For the text-containing cell, return its midpoint in (x, y) coordinate format. 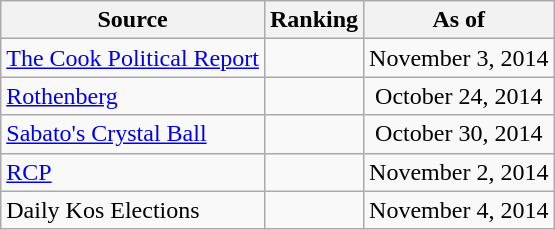
The Cook Political Report (133, 58)
October 30, 2014 (459, 134)
November 3, 2014 (459, 58)
Daily Kos Elections (133, 210)
October 24, 2014 (459, 96)
Sabato's Crystal Ball (133, 134)
November 2, 2014 (459, 172)
RCP (133, 172)
As of (459, 20)
Rothenberg (133, 96)
Source (133, 20)
November 4, 2014 (459, 210)
Ranking (314, 20)
